Search for the cell housing the specified text and yield its [X, Y] center coordinate. 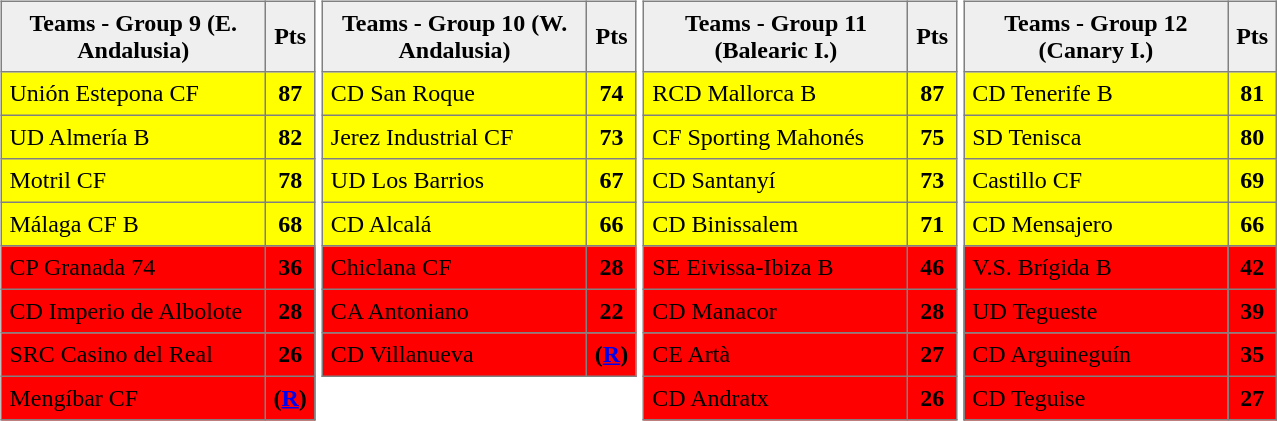
CD Teguise [1096, 398]
Teams - Group 11 (Balearic I.) [776, 36]
78 [290, 181]
UD Los Barrios [455, 181]
Teams - Group 10 (W. Andalusia) [455, 36]
80 [1252, 137]
CD Arguineguín [1096, 355]
Mengíbar CF [133, 398]
35 [1252, 355]
CD Alcalá [455, 224]
75 [932, 137]
UD Tegueste [1096, 311]
39 [1252, 311]
UD Almería B [133, 137]
CP Granada 74 [133, 268]
CE Artà [776, 355]
Castillo CF [1096, 181]
CD Andratx [776, 398]
68 [290, 224]
RCD Mallorca B [776, 94]
CA Antoniano [455, 311]
42 [1252, 268]
Chiclana CF [455, 268]
74 [612, 94]
CD Binissalem [776, 224]
SD Tenisca [1096, 137]
67 [612, 181]
SE Eivissa-Ibiza B [776, 268]
82 [290, 137]
CD Manacor [776, 311]
CD Mensajero [1096, 224]
46 [932, 268]
Jerez Industrial CF [455, 137]
Teams - Group 12 (Canary I.) [1096, 36]
V.S. Brígida B [1096, 268]
Motril CF [133, 181]
22 [612, 311]
CD San Roque [455, 94]
CF Sporting Mahonés [776, 137]
Málaga CF B [133, 224]
Teams - Group 9 (E. Andalusia) [133, 36]
Unión Estepona CF [133, 94]
69 [1252, 181]
CD Santanyí [776, 181]
CD Villanueva [455, 355]
71 [932, 224]
CD Imperio de Albolote [133, 311]
CD Tenerife B [1096, 94]
36 [290, 268]
81 [1252, 94]
SRC Casino del Real [133, 355]
